Pinpoint the cell where the given text exists, returning its [X, Y] midpoint coordinate. 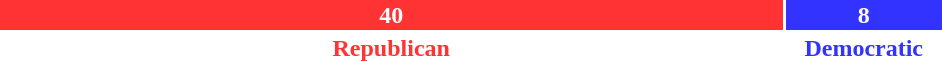
8 [864, 15]
40 [391, 15]
